Search for the cell housing the specified text and yield its [x, y] center coordinate. 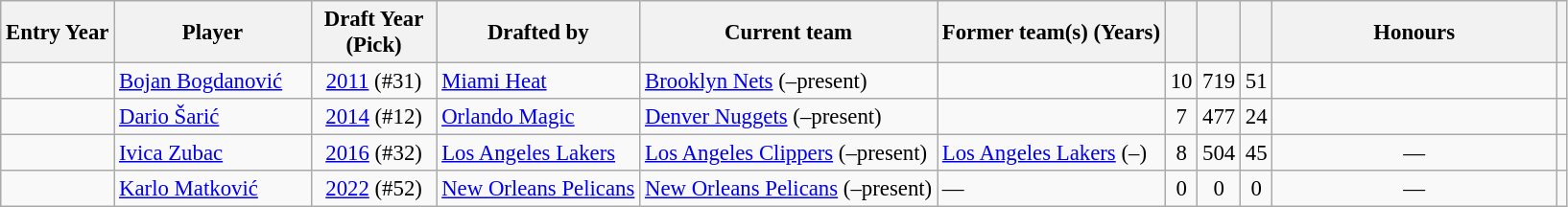
2014 (#12) [374, 117]
7 [1180, 117]
Draft Year (Pick) [374, 33]
Miami Heat [538, 81]
2016 (#32) [374, 153]
51 [1257, 81]
Dario Šarić [213, 117]
Former team(s) (Years) [1051, 33]
Current team [789, 33]
2022 (#52) [374, 189]
Player [213, 33]
New Orleans Pelicans [538, 189]
Brooklyn Nets (–present) [789, 81]
Los Angeles Lakers (–) [1051, 153]
Entry Year [58, 33]
504 [1219, 153]
Los Angeles Clippers (–present) [789, 153]
New Orleans Pelicans (–present) [789, 189]
Los Angeles Lakers [538, 153]
477 [1219, 117]
Karlo Matković [213, 189]
10 [1180, 81]
2011 (#31) [374, 81]
8 [1180, 153]
Ivica Zubac [213, 153]
Honours [1414, 33]
45 [1257, 153]
Bojan Bogdanović [213, 81]
24 [1257, 117]
Denver Nuggets (–present) [789, 117]
719 [1219, 81]
Drafted by [538, 33]
Orlando Magic [538, 117]
